Identify which cell holds the provided text, then report its (X, Y) central coordinate. 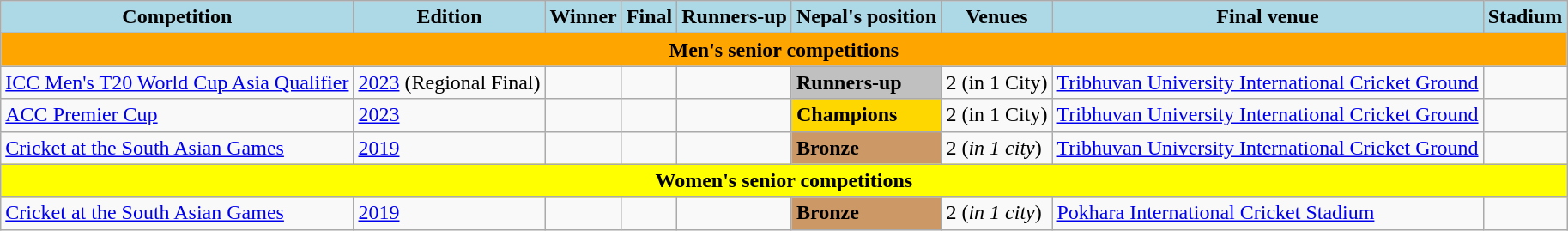
ACC Premier Cup (177, 115)
Stadium (1525, 17)
2023 (Regional Final) (450, 82)
Final (649, 17)
Competition (177, 17)
Edition (450, 17)
Men's senior competitions (784, 50)
Pokhara International Cricket Stadium (1268, 213)
Final venue (1268, 17)
Nepal's position (866, 17)
Champions (866, 115)
Venues (997, 17)
Women's senior competitions (784, 180)
ICC Men's T20 World Cup Asia Qualifier (177, 82)
2023 (450, 115)
Winner (584, 17)
